Scan for the cell matching the given text and deliver its [x, y] coordinate at center. 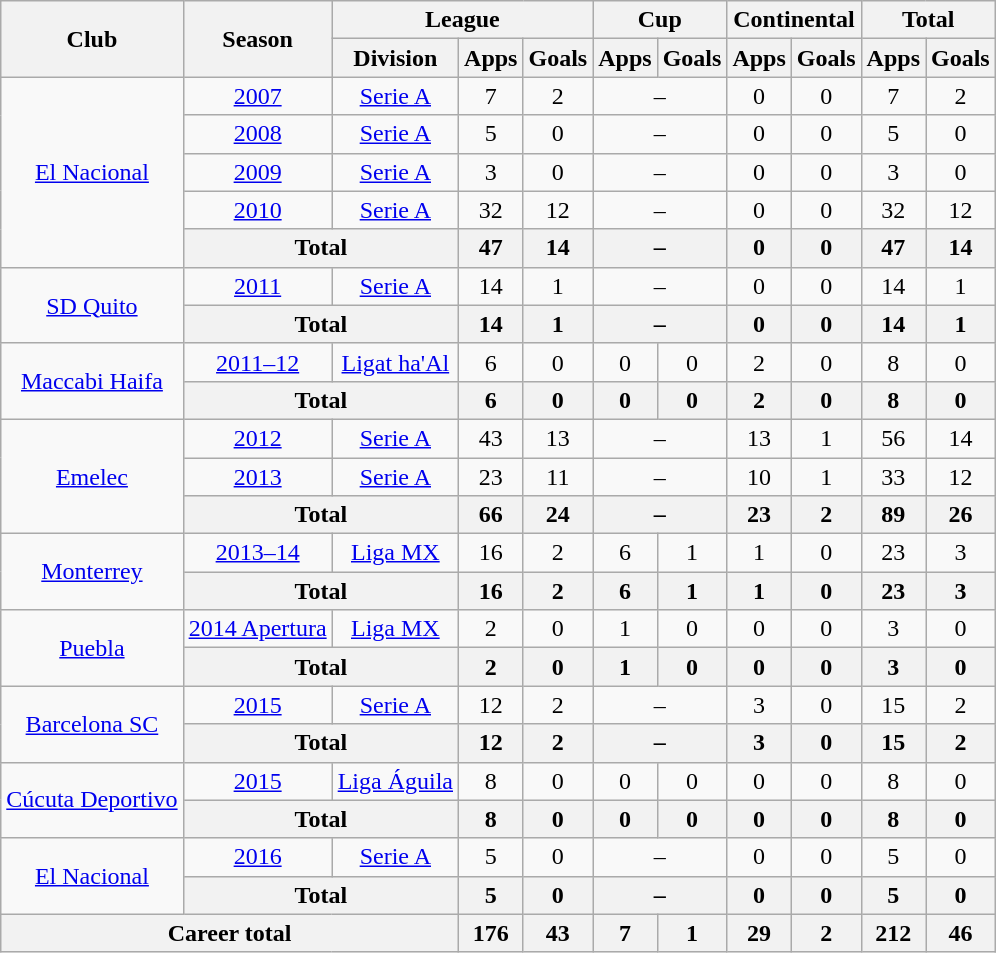
10 [759, 477]
26 [961, 515]
2011 [258, 286]
Club [92, 39]
Liga Águila [395, 781]
Emelec [92, 476]
33 [893, 477]
24 [558, 515]
2008 [258, 134]
League [462, 20]
Puebla [92, 648]
Maccabi Haifa [92, 381]
176 [491, 933]
66 [491, 515]
56 [893, 438]
29 [759, 933]
Career total [230, 933]
89 [893, 515]
2013–14 [258, 553]
Ligat ha'Al [395, 362]
2012 [258, 438]
Season [258, 39]
11 [558, 477]
SD Quito [92, 305]
Division [395, 58]
2007 [258, 96]
2010 [258, 210]
Cup [660, 20]
Continental [794, 20]
Monterrey [92, 572]
2009 [258, 172]
2016 [258, 857]
212 [893, 933]
Cúcuta Deportivo [92, 800]
2014 Apertura [258, 629]
46 [961, 933]
Barcelona SC [92, 724]
2011–12 [258, 362]
2013 [258, 477]
